For the text-containing cell, return its midpoint in [x, y] coordinate format. 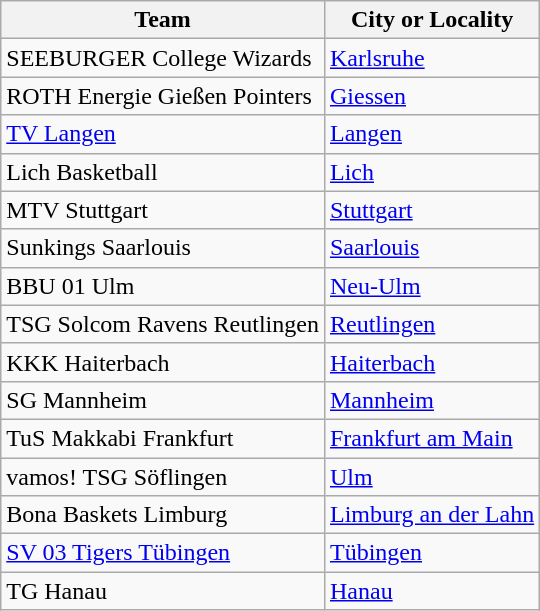
Neu-Ulm [432, 286]
Bona Baskets Limburg [163, 515]
Reutlingen [432, 324]
TG Hanau [163, 591]
Ulm [432, 477]
Hanau [432, 591]
Limburg an der Lahn [432, 515]
Lich [432, 172]
SEEBURGER College Wizards [163, 58]
Team [163, 20]
Frankfurt am Main [432, 438]
Sunkings Saarlouis [163, 248]
City or Locality [432, 20]
Langen [432, 134]
Haiterbach [432, 362]
Mannheim [432, 400]
BBU 01 Ulm [163, 286]
Stuttgart [432, 210]
Lich Basketball [163, 172]
KKK Haiterbach [163, 362]
TuS Makkabi Frankfurt [163, 438]
SV 03 Tigers Tübingen [163, 553]
Giessen [432, 96]
vamos! TSG Söflingen [163, 477]
ROTH Energie Gießen Pointers [163, 96]
Tübingen [432, 553]
TSG Solcom Ravens Reutlingen [163, 324]
Karlsruhe [432, 58]
MTV Stuttgart [163, 210]
Saarlouis [432, 248]
SG Mannheim [163, 400]
TV Langen [163, 134]
